Extract the (x, y) coordinate from the center of the cell holding the provided text.  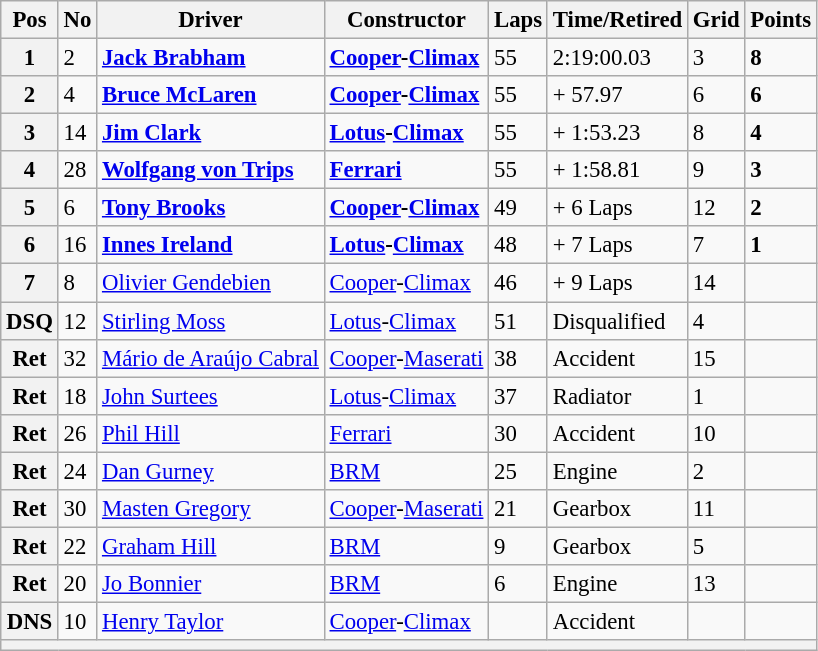
Constructor (406, 20)
Wolfgang von Trips (211, 170)
Mário de Araújo Cabral (211, 358)
Laps (518, 20)
Phil Hill (211, 433)
16 (77, 245)
11 (716, 509)
37 (518, 396)
+ 9 Laps (617, 283)
Disqualified (617, 321)
+ 57.97 (617, 95)
2:19:00.03 (617, 58)
22 (77, 546)
Henry Taylor (211, 621)
+ 6 Laps (617, 208)
28 (77, 170)
John Surtees (211, 396)
Pos (30, 20)
Olivier Gendebien (211, 283)
32 (77, 358)
49 (518, 208)
Stirling Moss (211, 321)
+ 1:58.81 (617, 170)
Jo Bonnier (211, 584)
46 (518, 283)
Dan Gurney (211, 471)
13 (716, 584)
Bruce McLaren (211, 95)
18 (77, 396)
+ 7 Laps (617, 245)
Radiator (617, 396)
Masten Gregory (211, 509)
+ 1:53.23 (617, 133)
DSQ (30, 321)
Grid (716, 20)
15 (716, 358)
No (77, 20)
Time/Retired (617, 20)
Driver (211, 20)
DNS (30, 621)
38 (518, 358)
20 (77, 584)
Graham Hill (211, 546)
21 (518, 509)
48 (518, 245)
Innes Ireland (211, 245)
Tony Brooks (211, 208)
25 (518, 471)
Jim Clark (211, 133)
24 (77, 471)
51 (518, 321)
Points (780, 20)
26 (77, 433)
Jack Brabham (211, 58)
